Return the [x, y] coordinate for the center point of the cell that contains the specified text.  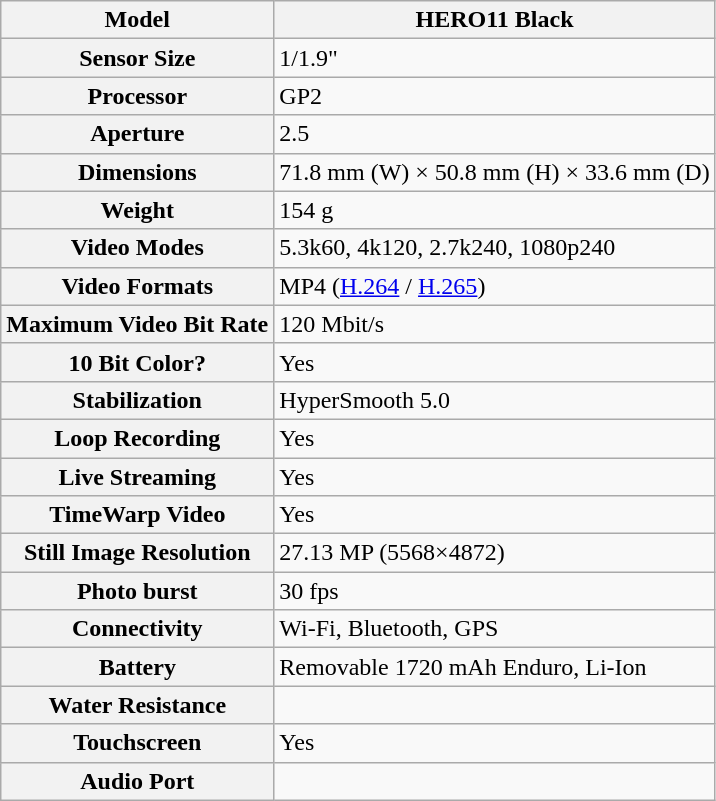
Video Modes [138, 248]
Photo burst [138, 591]
154 g [494, 210]
Removable 1720 mAh Enduro, Li-Ion [494, 667]
71.8 mm (W) × 50.8 mm (H) × 33.6 mm (D) [494, 172]
Model [138, 20]
GP2 [494, 96]
HyperSmooth 5.0 [494, 400]
Water Resistance [138, 705]
2.5 [494, 134]
Processor [138, 96]
Audio Port [138, 781]
10 Bit Color? [138, 362]
Loop Recording [138, 438]
Live Streaming [138, 477]
HERO11 Black [494, 20]
30 fps [494, 591]
Touchscreen [138, 743]
MP4 (H.264 / H.265) [494, 286]
Dimensions [138, 172]
5.3k60, 4k120, 2.7k240, 1080p240 [494, 248]
Wi-Fi, Bluetooth, GPS [494, 629]
Sensor Size [138, 58]
1/1.9" [494, 58]
27.13 MP (5568×4872) [494, 553]
Connectivity [138, 629]
120 Mbit/s [494, 324]
Weight [138, 210]
Stabilization [138, 400]
Aperture [138, 134]
Maximum Video Bit Rate [138, 324]
Video Formats [138, 286]
Still Image Resolution [138, 553]
Battery [138, 667]
TimeWarp Video [138, 515]
